Output the (X, Y) coordinate of the center of the cell containing the given text.  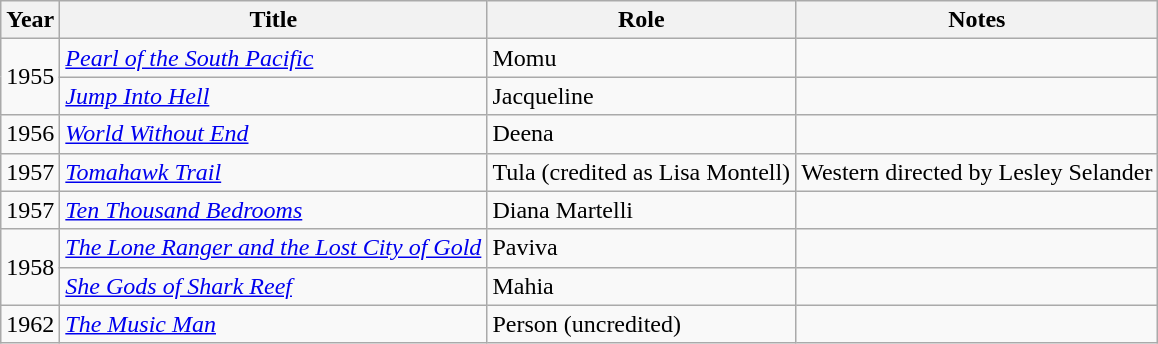
The Lone Ranger and the Lost City of Gold (274, 248)
1955 (30, 77)
1956 (30, 134)
Deena (642, 134)
Ten Thousand Bedrooms (274, 210)
Title (274, 20)
Year (30, 20)
World Without End (274, 134)
She Gods of Shark Reef (274, 286)
Role (642, 20)
The Music Man (274, 324)
1962 (30, 324)
Diana Martelli (642, 210)
1958 (30, 267)
Pearl of the South Pacific (274, 58)
Notes (977, 20)
Western directed by Lesley Selander (977, 172)
Tula (credited as Lisa Montell) (642, 172)
Momu (642, 58)
Jacqueline (642, 96)
Tomahawk Trail (274, 172)
Paviva (642, 248)
Person (uncredited) (642, 324)
Jump Into Hell (274, 96)
Mahia (642, 286)
